Locate the cell with the specified text and output its [x, y] center coordinate. 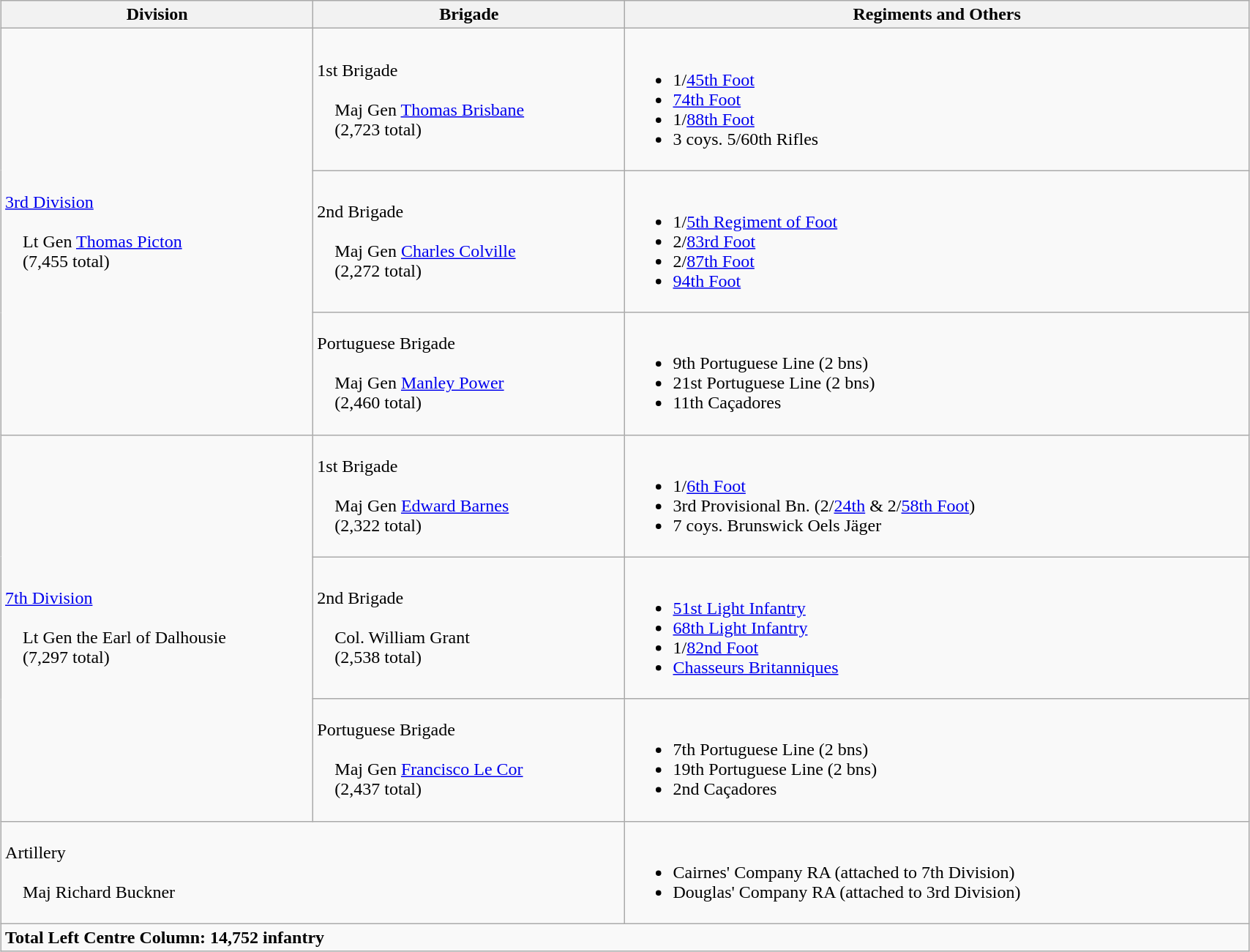
2nd Brigade Col. William Grant (2,538 total) [469, 628]
Portuguese Brigade Maj Gen Francisco Le Cor (2,437 total) [469, 760]
Cairnes' Company RA (attached to 7th Division)Douglas' Company RA (attached to 3rd Division) [937, 872]
1st Brigade Maj Gen Thomas Brisbane (2,723 total) [469, 100]
3rd Division Lt Gen Thomas Picton (7,455 total) [157, 231]
Division [157, 15]
1/5th Regiment of Foot2/83rd Foot2/87th Foot94th Foot [937, 241]
51st Light Infantry68th Light Infantry1/82nd FootChasseurs Britanniques [937, 628]
1/45th Foot74th Foot1/88th Foot3 coys. 5/60th Rifles [937, 100]
2nd Brigade Maj Gen Charles Colville (2,272 total) [469, 241]
Total Left Centre Column: 14,752 infantry [625, 937]
1st Brigade Maj Gen Edward Barnes (2,322 total) [469, 496]
Brigade [469, 15]
Artillery Maj Richard Buckner [313, 872]
1/6th Foot3rd Provisional Bn. (2/24th & 2/58th Foot)7 coys. Brunswick Oels Jäger [937, 496]
Regiments and Others [937, 15]
7th Division Lt Gen the Earl of Dalhousie (7,297 total) [157, 628]
9th Portuguese Line (2 bns)21st Portuguese Line (2 bns)11th Caçadores [937, 373]
Portuguese Brigade Maj Gen Manley Power (2,460 total) [469, 373]
7th Portuguese Line (2 bns)19th Portuguese Line (2 bns)2nd Caçadores [937, 760]
